Identify which cell holds the provided text, then report its [x, y] central coordinate. 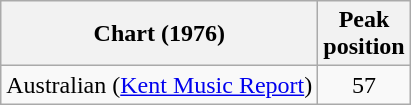
57 [364, 85]
Australian (Kent Music Report) [160, 85]
Peakposition [364, 34]
Chart (1976) [160, 34]
